Return (x, y) of the center of cell containing provided text 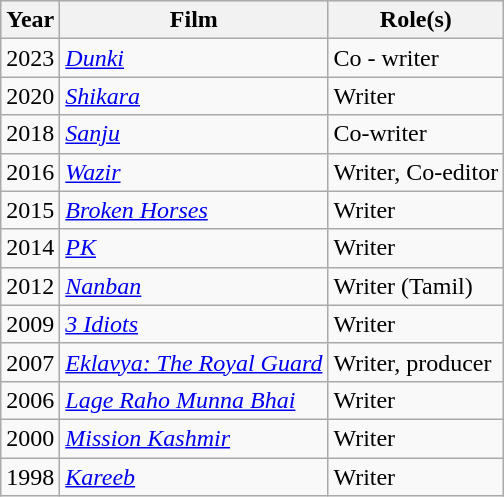
Shikara (194, 96)
Nanban (194, 286)
2000 (30, 438)
2020 (30, 96)
Eklavya: The Royal Guard (194, 362)
Co-writer (416, 134)
1998 (30, 477)
PK (194, 248)
Kareeb (194, 477)
2006 (30, 400)
2018 (30, 134)
Year (30, 20)
Writer, Co-editor (416, 172)
Co - writer (416, 58)
3 Idiots (194, 324)
Film (194, 20)
2015 (30, 210)
Writer, producer (416, 362)
2012 (30, 286)
Sanju (194, 134)
Broken Horses (194, 210)
Lage Raho Munna Bhai (194, 400)
2009 (30, 324)
2023 (30, 58)
Role(s) (416, 20)
Wazir (194, 172)
2007 (30, 362)
Dunki (194, 58)
2014 (30, 248)
Mission Kashmir (194, 438)
Writer (Tamil) (416, 286)
2016 (30, 172)
